Identify which cell holds the provided text, then report its [X, Y] central coordinate. 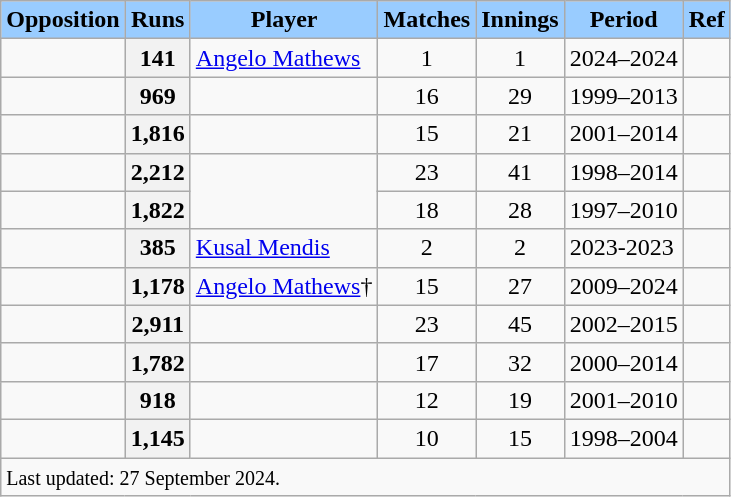
29 [520, 96]
45 [520, 324]
1998–2004 [624, 438]
12 [427, 400]
Kusal Mendis [284, 248]
Innings [520, 20]
2,212 [158, 172]
19 [520, 400]
385 [158, 248]
Angelo Mathews† [284, 286]
1,782 [158, 362]
1,816 [158, 134]
1,145 [158, 438]
17 [427, 362]
Opposition [63, 20]
1999–2013 [624, 96]
1,822 [158, 210]
969 [158, 96]
16 [427, 96]
21 [520, 134]
41 [520, 172]
2001–2010 [624, 400]
2,911 [158, 324]
18 [427, 210]
Ref [706, 20]
Angelo Mathews [284, 58]
32 [520, 362]
918 [158, 400]
2002–2015 [624, 324]
2001–2014 [624, 134]
10 [427, 438]
2009–2024 [624, 286]
Period [624, 20]
1,178 [158, 286]
1997–2010 [624, 210]
Last updated: 27 September 2024. [366, 477]
Matches [427, 20]
2000–2014 [624, 362]
1998–2014 [624, 172]
Player [284, 20]
2024–2024 [624, 58]
141 [158, 58]
27 [520, 286]
Runs [158, 20]
28 [520, 210]
2023-2023 [624, 248]
